Locate the cell with the specified text and output its [X, Y] center coordinate. 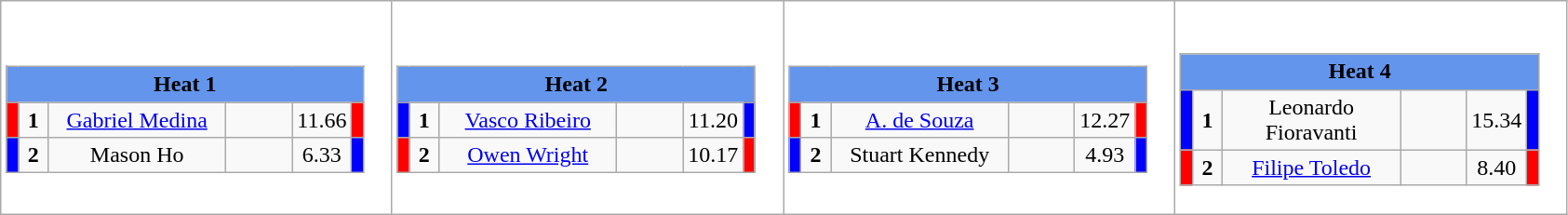
Heat 3 [968, 85]
Heat 4 1 Leonardo Fioravanti 15.34 2 Filipe Toledo 8.40 [1372, 108]
Heat 1 1 Gabriel Medina 11.66 2 Mason Ho 6.33 [196, 108]
Gabriel Medina [138, 120]
Heat 4 [1360, 72]
Filipe Toledo [1312, 168]
10.17 [713, 155]
11.20 [713, 120]
Owen Wright [529, 155]
Leonardo Fioravanti [1312, 119]
Mason Ho [138, 155]
15.34 [1496, 119]
Vasco Ribeiro [529, 120]
Heat 2 [576, 85]
11.66 [322, 120]
Stuart Kennedy [919, 155]
4.93 [1106, 155]
12.27 [1106, 120]
Heat 2 1 Vasco Ribeiro 11.20 2 Owen Wright 10.17 [588, 108]
8.40 [1496, 168]
A. de Souza [919, 120]
6.33 [322, 155]
Heat 1 [184, 85]
Heat 3 1 A. de Souza 12.27 2 Stuart Kennedy 4.93 [979, 108]
